Extract the (x, y) coordinate from the center of the cell holding the provided text.  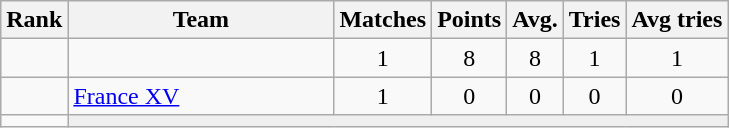
Avg tries (677, 20)
Avg. (536, 20)
Matches (383, 20)
Team (201, 20)
Points (470, 20)
Rank (34, 20)
Tries (594, 20)
France XV (201, 96)
